Find where the given text appears and provide that cell's center as [x, y] coordinate. 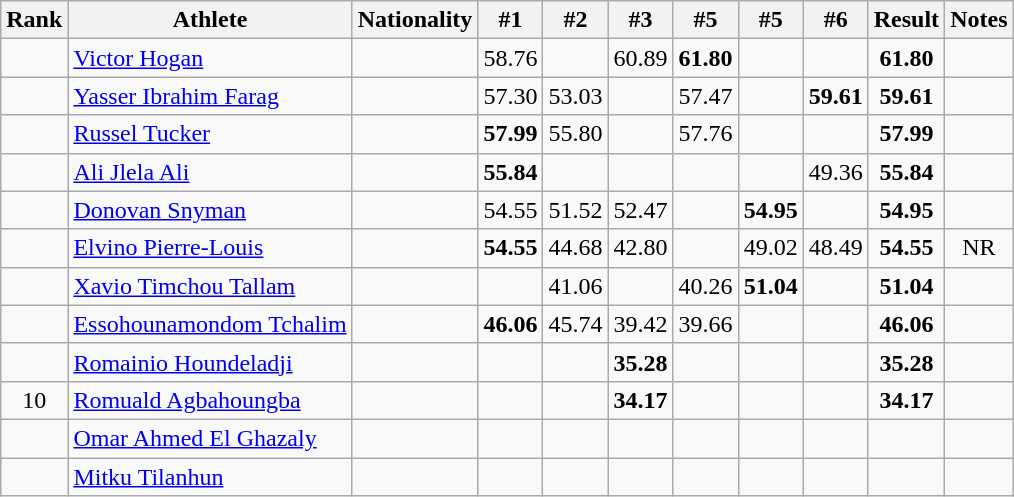
Romainio Houndeladji [210, 362]
45.74 [576, 324]
#3 [640, 20]
Nationality [415, 20]
Notes [979, 20]
49.02 [770, 248]
55.80 [576, 134]
57.30 [510, 96]
49.36 [836, 172]
#2 [576, 20]
58.76 [510, 58]
Elvino Pierre-Louis [210, 248]
39.42 [640, 324]
10 [34, 400]
Rank [34, 20]
Romuald Agbahoungba [210, 400]
Ali Jlela Ali [210, 172]
#1 [510, 20]
Athlete [210, 20]
57.47 [706, 96]
Victor Hogan [210, 58]
48.49 [836, 248]
44.68 [576, 248]
Xavio Timchou Tallam [210, 286]
41.06 [576, 286]
52.47 [640, 210]
#6 [836, 20]
57.76 [706, 134]
42.80 [640, 248]
60.89 [640, 58]
40.26 [706, 286]
NR [979, 248]
39.66 [706, 324]
51.52 [576, 210]
Result [906, 20]
Donovan Snyman [210, 210]
Yasser Ibrahim Farag [210, 96]
53.03 [576, 96]
Essohounamondom Tchalim [210, 324]
Omar Ahmed El Ghazaly [210, 438]
Mitku Tilanhun [210, 477]
Russel Tucker [210, 134]
